Return [X, Y] of the center of cell containing provided text 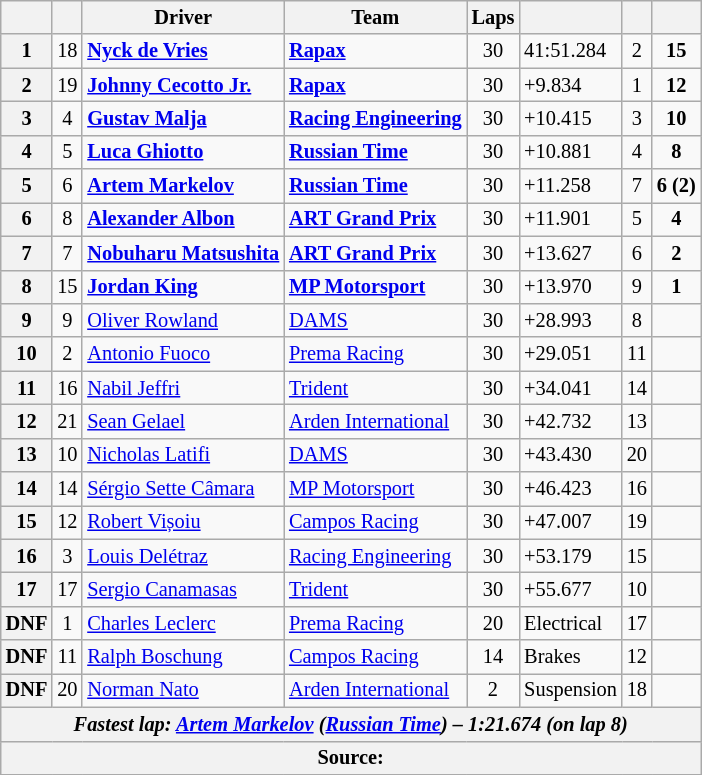
+9.834 [570, 85]
Brakes [570, 657]
+13.627 [570, 253]
41:51.284 [570, 51]
+29.051 [570, 354]
+43.430 [570, 455]
+11.258 [570, 186]
Norman Nato [183, 690]
Ralph Boschung [183, 657]
+10.415 [570, 118]
Electrical [570, 623]
Suspension [570, 690]
Alexander Albon [183, 219]
21 [67, 421]
6 (2) [676, 186]
Laps [494, 17]
Artem Markelov [183, 186]
+46.423 [570, 489]
Jordan King [183, 287]
Robert Vișoiu [183, 522]
Nyck de Vries [183, 51]
+42.732 [570, 421]
Team [375, 17]
Driver [183, 17]
+47.007 [570, 522]
+55.677 [570, 589]
+10.881 [570, 152]
+53.179 [570, 556]
Nobuharu Matsushita [183, 253]
+11.901 [570, 219]
Nicholas Latifi [183, 455]
Johnny Cecotto Jr. [183, 85]
Sean Gelael [183, 421]
Source: [351, 758]
Sérgio Sette Câmara [183, 489]
Sergio Canamasas [183, 589]
Fastest lap: Artem Markelov (Russian Time) – 1:21.674 (on lap 8) [351, 724]
Antonio Fuoco [183, 354]
+34.041 [570, 388]
Nabil Jeffri [183, 388]
Oliver Rowland [183, 320]
+13.970 [570, 287]
Louis Delétraz [183, 556]
Charles Leclerc [183, 623]
Luca Ghiotto [183, 152]
Gustav Malja [183, 118]
+28.993 [570, 320]
